Pinpoint the cell where the given text exists, returning its (X, Y) midpoint coordinate. 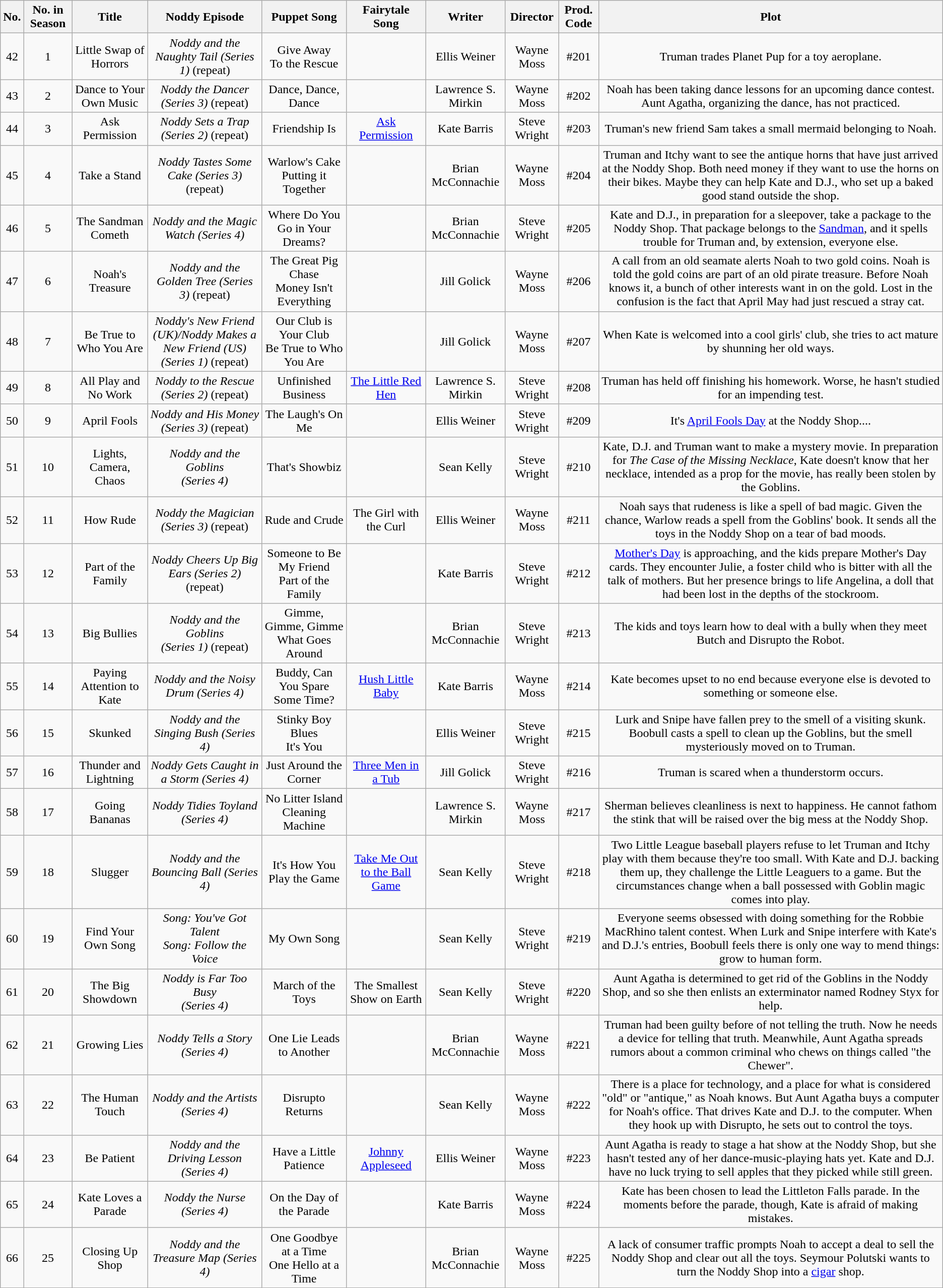
Noddy Sets a Trap (Series 2) (repeat) (205, 129)
Johnny Appleseed (386, 1158)
5 (48, 228)
#216 (579, 773)
The Great Pig ChaseMoney Isn't Everything (304, 281)
#206 (579, 281)
Warlow's CakePutting it Together (304, 175)
24 (48, 1204)
14 (48, 687)
16 (48, 773)
Noddy Episode (205, 17)
Thunder and Lightning (110, 773)
Where Do You Go in Your Dreams? (304, 228)
57 (12, 773)
#204 (579, 175)
7 (48, 342)
52 (12, 520)
#214 (579, 687)
Plot (771, 17)
The Little Red Hen (386, 388)
Song: You've Got TalentSong: Follow the Voice (205, 939)
Rude and Crude (304, 520)
Noddy Tells a Story (Series 4) (205, 1045)
58 (12, 812)
Slugger (110, 872)
Writer (465, 17)
Noddy and the Goblins(Series 4) (205, 466)
Dance to Your Own Music (110, 96)
50 (12, 420)
Truman has held off finishing his homework. Worse, he hasn't studied for an impending test. (771, 388)
Growing Lies (110, 1045)
21 (48, 1045)
Noah's Treasure (110, 281)
Lights, Camera, Chaos (110, 466)
17 (48, 812)
19 (48, 939)
20 (48, 992)
Director (532, 17)
2 (48, 96)
Skunked (110, 733)
64 (12, 1158)
Going Bananas (110, 812)
4 (48, 175)
Aunt Agatha is determined to get rid of the Goblins in the Noddy Shop, and so she then enlists an exterminator named Rodney Styx for help. (771, 992)
42 (12, 56)
43 (12, 96)
#223 (579, 1158)
Noddy and the Treasure Map (Series 4) (205, 1257)
13 (48, 634)
Puppet Song (304, 17)
Stinky Boy BluesIt's You (304, 733)
#203 (579, 129)
Closing Up Shop (110, 1257)
#208 (579, 388)
22 (48, 1105)
Noddy and the Singing Bush (Series 4) (205, 733)
Big Bullies (110, 634)
Give AwayTo the Rescue (304, 56)
8 (48, 388)
Sherman believes cleanliness is next to happiness. He cannot fathom the stink that will be raised over the big mess at the Noddy Shop. (771, 812)
No. (12, 17)
#221 (579, 1045)
44 (12, 129)
#215 (579, 733)
Noddy and His Money(Series 3) (repeat) (205, 420)
Just Around the Corner (304, 773)
47 (12, 281)
Noddy and the Bouncing Ball (Series 4) (205, 872)
Truman's new friend Sam takes a small mermaid belonging to Noah. (771, 129)
Part of the Family (110, 573)
Noah has been taking dance lessons for an upcoming dance contest. Aunt Agatha, organizing the dance, has not practiced. (771, 96)
59 (12, 872)
Kate becomes upset to no end because everyone else is devoted to something or someone else. (771, 687)
#212 (579, 573)
My Own Song (304, 939)
Disrupto Returns (304, 1105)
March of the Toys (304, 992)
#201 (579, 56)
Noddy and the Artists(Series 4) (205, 1105)
The Big Showdown (110, 992)
Noddy Tidies Toyland(Series 4) (205, 812)
Buddy, Can You Spare Some Time? (304, 687)
Dance, Dance, Dance (304, 96)
9 (48, 420)
Fairytale Song (386, 17)
Truman is scared when a thunderstorm occurs. (771, 773)
61 (12, 992)
15 (48, 733)
Noddy Tastes Some Cake (Series 3) (repeat) (205, 175)
It's How You Play the Game (304, 872)
51 (12, 466)
Truman trades Planet Pup for a toy aeroplane. (771, 56)
#209 (579, 420)
23 (48, 1158)
The Human Touch (110, 1105)
54 (12, 634)
#218 (579, 872)
Take a Stand (110, 175)
Title (110, 17)
Noddy Gets Caught in a Storm (Series 4) (205, 773)
Noddy and the Driving Lesson (Series 4) (205, 1158)
How Rude (110, 520)
60 (12, 939)
#217 (579, 812)
18 (48, 872)
6 (48, 281)
Our Club is Your ClubBe True to Who You Are (304, 342)
No. in Season (48, 17)
Noddy and the Noisy Drum (Series 4) (205, 687)
Noddy the Magician (Series 3) (repeat) (205, 520)
11 (48, 520)
48 (12, 342)
#211 (579, 520)
The Girl with the Curl (386, 520)
Noddy's New Friend (UK)/Noddy Makes a New Friend (US)(Series 1) (repeat) (205, 342)
#220 (579, 992)
12 (48, 573)
Noddy the Dancer (Series 3) (repeat) (205, 96)
Little Swap of Horrors (110, 56)
Paying Attention to Kate (110, 687)
45 (12, 175)
No Litter IslandCleaning Machine (304, 812)
56 (12, 733)
The Laugh's On Me (304, 420)
Noddy and the Naughty Tail (Series 1) (repeat) (205, 56)
#225 (579, 1257)
All Play and No Work (110, 388)
49 (12, 388)
65 (12, 1204)
#219 (579, 939)
63 (12, 1105)
53 (12, 573)
Take Me Out to the Ball Game (386, 872)
62 (12, 1045)
Gimme, Gimme, GimmeWhat Goes Around (304, 634)
Three Men in a Tub (386, 773)
April Fools (110, 420)
Someone to Be My FriendPart of the Family (304, 573)
#202 (579, 96)
One Lie Leads to Another (304, 1045)
That's Showbiz (304, 466)
Noddy and the Magic Watch (Series 4) (205, 228)
Have a Little Patience (304, 1158)
Noddy Cheers Up Big Ears (Series 2) (repeat) (205, 573)
#205 (579, 228)
On the Day of the Parade (304, 1204)
Find Your Own Song (110, 939)
Kate Loves a Parade (110, 1204)
Noddy is Far Too Busy(Series 4) (205, 992)
Be Patient (110, 1158)
Noddy and the Golden Tree (Series 3) (repeat) (205, 281)
The Smallest Show on Earth (386, 992)
One Goodbye at a TimeOne Hello at a Time (304, 1257)
Prod. Code (579, 17)
Hush Little Baby (386, 687)
Noddy and the Goblins(Series 1) (repeat) (205, 634)
55 (12, 687)
#210 (579, 466)
Friendship Is (304, 129)
#222 (579, 1105)
10 (48, 466)
It's April Fools Day at the Noddy Shop.... (771, 420)
The Sandman Cometh (110, 228)
#224 (579, 1204)
#207 (579, 342)
66 (12, 1257)
Noddy to the Rescue(Series 2) (repeat) (205, 388)
Kate has been chosen to lead the Littleton Falls parade. In the moments before the parade, though, Kate is afraid of making mistakes. (771, 1204)
1 (48, 56)
Noddy the Nurse (Series 4) (205, 1204)
When Kate is welcomed into a cool girls' club, she tries to act mature by shunning her old ways. (771, 342)
Unfinished Business (304, 388)
3 (48, 129)
Be True to Who You Are (110, 342)
46 (12, 228)
The kids and toys learn how to deal with a bully when they meet Butch and Disrupto the Robot. (771, 634)
#213 (579, 634)
25 (48, 1257)
